For the text-containing cell, return its midpoint in [X, Y] coordinate format. 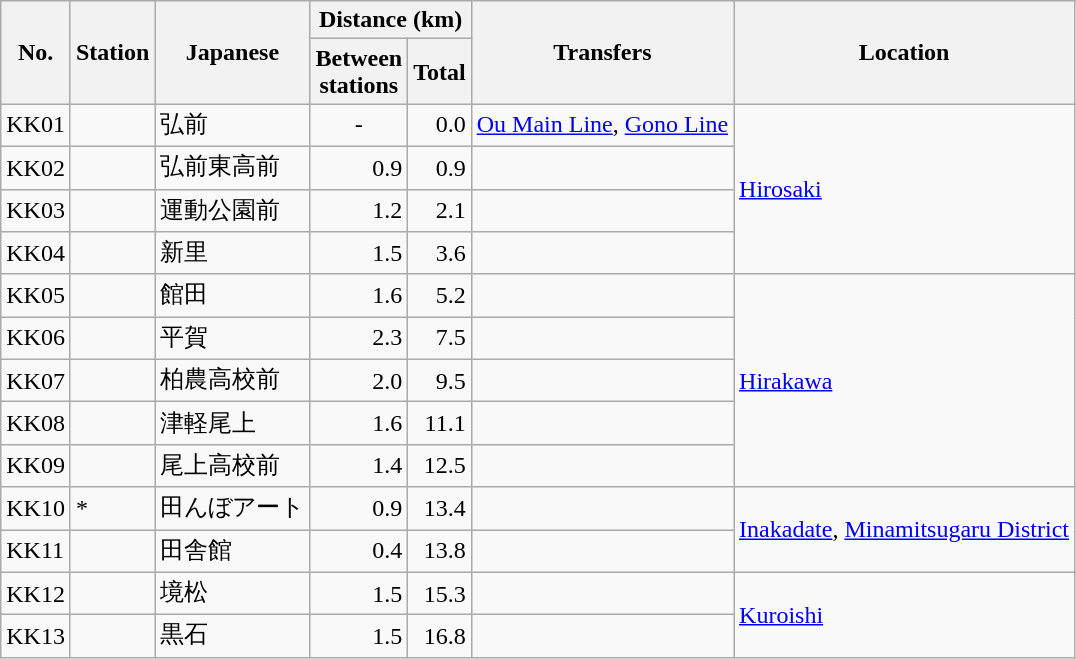
0.4 [359, 552]
KK05 [36, 296]
Distance (km) [390, 20]
Location [904, 52]
KK13 [36, 636]
1.2 [359, 210]
0.0 [440, 126]
- [359, 126]
2.0 [359, 380]
平賀 [232, 338]
田舎館 [232, 552]
柏農高校前 [232, 380]
Transfers [602, 52]
KK07 [36, 380]
KK03 [36, 210]
Hirosaki [904, 189]
1.4 [359, 466]
KK06 [36, 338]
弘前東高前 [232, 168]
9.5 [440, 380]
田んぼアート [232, 508]
KK12 [36, 594]
11.1 [440, 424]
Betweenstations [359, 72]
Japanese [232, 52]
5.2 [440, 296]
運動公園前 [232, 210]
16.8 [440, 636]
13.4 [440, 508]
Ou Main Line, Gono Line [602, 126]
津軽尾上 [232, 424]
KK01 [36, 126]
Total [440, 72]
7.5 [440, 338]
15.3 [440, 594]
KK11 [36, 552]
新里 [232, 254]
Inakadate, Minamitsugaru District [904, 530]
KK10 [36, 508]
KK04 [36, 254]
館田 [232, 296]
Station [112, 52]
KK02 [36, 168]
Hirakawa [904, 380]
12.5 [440, 466]
2.3 [359, 338]
3.6 [440, 254]
KK08 [36, 424]
弘前 [232, 126]
境松 [232, 594]
KK09 [36, 466]
尾上高校前 [232, 466]
No. [36, 52]
* [112, 508]
黒石 [232, 636]
Kuroishi [904, 614]
13.8 [440, 552]
2.1 [440, 210]
